Search for the cell housing the specified text and yield its (x, y) center coordinate. 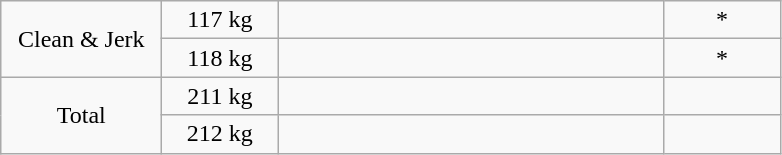
Total (82, 115)
211 kg (220, 96)
Clean & Jerk (82, 39)
117 kg (220, 20)
212 kg (220, 134)
118 kg (220, 58)
